Locate the cell with the specified text and output its [X, Y] center coordinate. 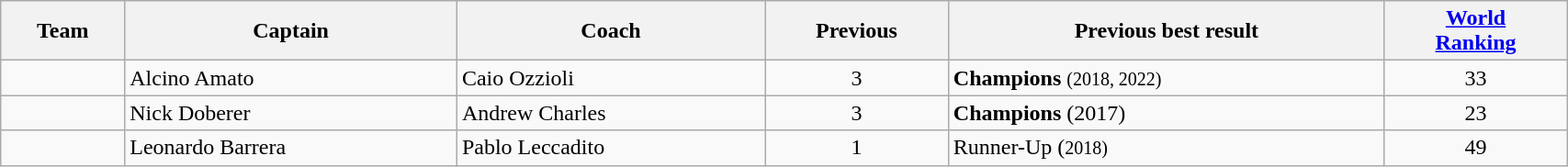
23 [1475, 113]
Captain [291, 31]
Alcino Amato [291, 78]
Previous [857, 31]
Champions (2018, 2022) [1167, 78]
1 [857, 148]
Previous best result [1167, 31]
Champions (2017) [1167, 113]
Caio Ozzioli [610, 78]
Team [62, 31]
Nick Doberer [291, 113]
WorldRanking [1475, 31]
Runner-Up (2018) [1167, 148]
Leonardo Barrera [291, 148]
33 [1475, 78]
Pablo Leccadito [610, 148]
Andrew Charles [610, 113]
49 [1475, 148]
Coach [610, 31]
